Return the (x, y) coordinate for the center point of the cell that contains the specified text.  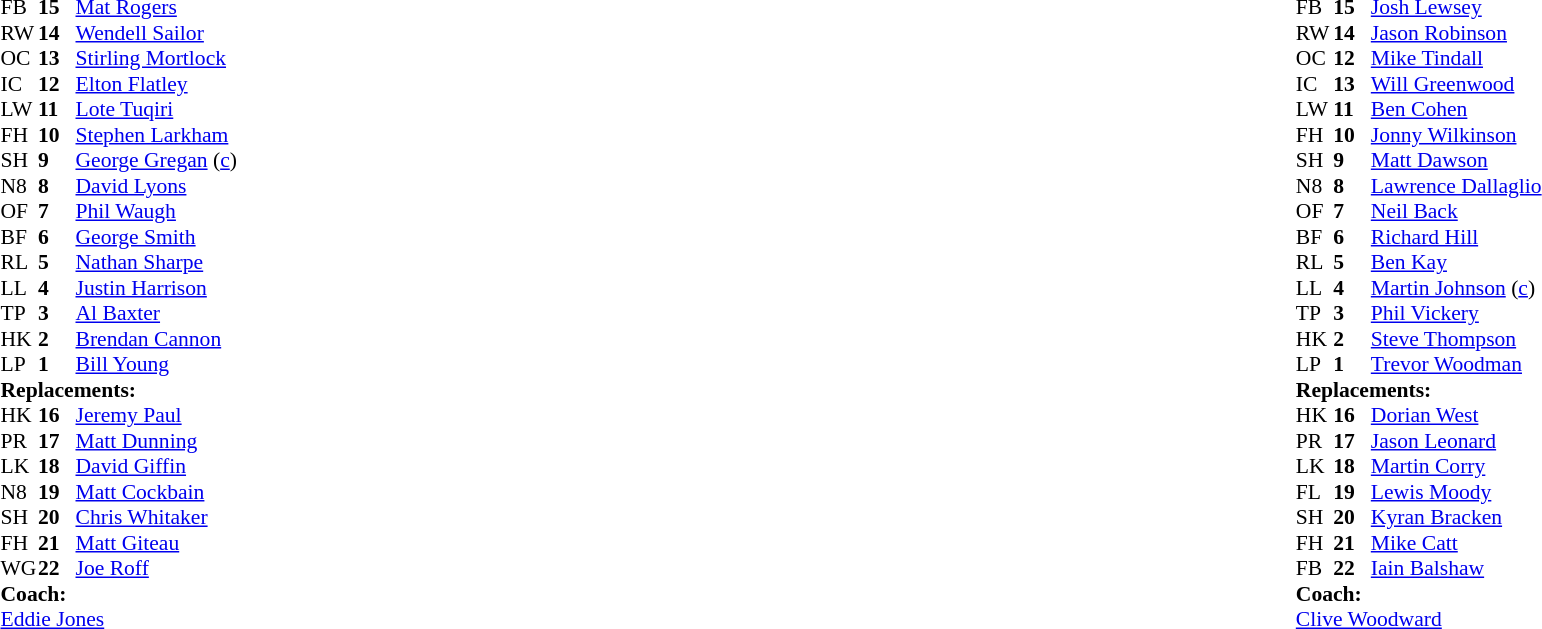
Mike Catt (1456, 543)
Martin Corry (1456, 467)
Chris Whitaker (156, 517)
Iain Balshaw (1456, 569)
Wendell Sailor (156, 33)
George Smith (156, 237)
Jeremy Paul (156, 415)
Justin Harrison (156, 288)
David Giffin (156, 467)
Lote Tuqiri (156, 109)
Phil Waugh (156, 211)
Stirling Mortlock (156, 59)
Phil Vickery (1456, 313)
Matt Dunning (156, 441)
Matt Giteau (156, 543)
Al Baxter (156, 313)
Elton Flatley (156, 84)
Stephen Larkham (156, 135)
Kyran Bracken (1456, 517)
Richard Hill (1456, 237)
Dorian West (1456, 415)
Mike Tindall (1456, 59)
Neil Back (1456, 211)
FB (1315, 569)
WG (19, 569)
Lawrence Dallaglio (1456, 186)
David Lyons (156, 186)
Steve Thompson (1456, 339)
Ben Cohen (1456, 109)
George Gregan (c) (156, 161)
Ben Kay (1456, 263)
Bill Young (156, 365)
Matt Dawson (1456, 161)
Brendan Cannon (156, 339)
Nathan Sharpe (156, 263)
Martin Johnson (c) (1456, 288)
Will Greenwood (1456, 84)
Jason Robinson (1456, 33)
Jonny Wilkinson (1456, 135)
Matt Cockbain (156, 492)
Lewis Moody (1456, 492)
Joe Roff (156, 569)
Trevor Woodman (1456, 365)
FL (1315, 492)
Jason Leonard (1456, 441)
